Detect which cell encompasses the target text, then output its (x, y) center coordinate. 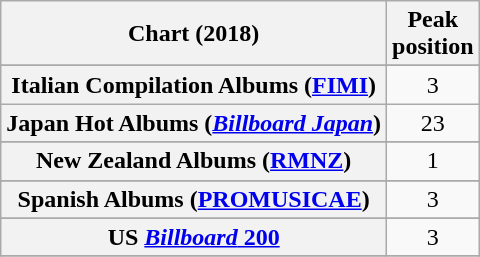
Chart (2018) (194, 34)
Japan Hot Albums (Billboard Japan) (194, 123)
US Billboard 200 (194, 237)
Peak position (433, 34)
Italian Compilation Albums (FIMI) (194, 85)
23 (433, 123)
Spanish Albums (PROMUSICAE) (194, 199)
New Zealand Albums (RMNZ) (194, 161)
1 (433, 161)
